Return the (x, y) coordinate for the center point of the cell that contains the specified text.  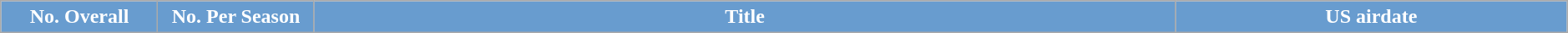
US airdate (1371, 17)
No. Per Season (236, 17)
No. Overall (79, 17)
Title (745, 17)
